Determine the [X, Y] coordinate at the center of the cell enclosing the given text.  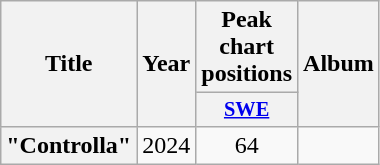
64 [247, 145]
SWE [247, 110]
Title [69, 64]
"Controlla" [69, 145]
Peak chart positions [247, 47]
2024 [166, 145]
Year [166, 64]
Album [339, 64]
